Return the (X, Y) coordinate for the center point of the cell that contains the specified text.  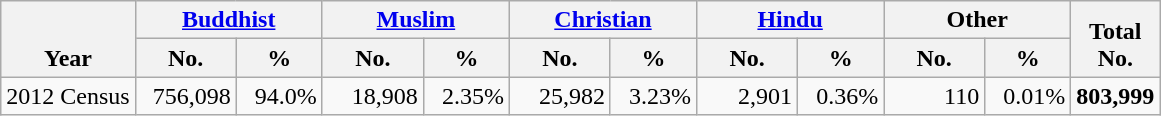
Year (68, 39)
18,908 (372, 96)
2,901 (748, 96)
Muslim (416, 20)
Christian (602, 20)
25,982 (560, 96)
Buddhist (228, 20)
2012 Census (68, 96)
756,098 (186, 96)
2.35% (466, 96)
803,999 (1116, 96)
TotalNo. (1116, 39)
94.0% (279, 96)
110 (934, 96)
0.01% (1028, 96)
Hindu (790, 20)
Other (978, 20)
3.23% (653, 96)
0.36% (841, 96)
